Find where the given text appears and provide that cell's center as [x, y] coordinate. 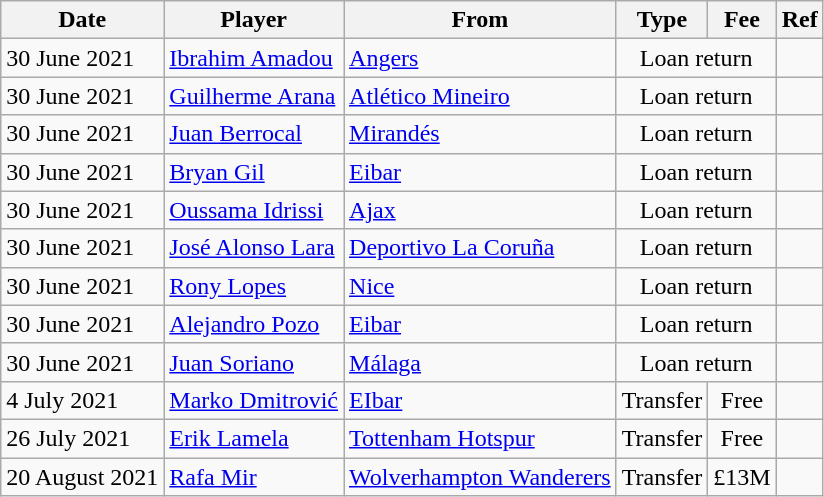
4 July 2021 [82, 400]
Tottenham Hotspur [480, 438]
From [480, 20]
Player [254, 20]
Málaga [480, 362]
Atlético Mineiro [480, 96]
Alejandro Pozo [254, 324]
Guilherme Arana [254, 96]
20 August 2021 [82, 477]
Type [662, 20]
Ajax [480, 210]
Ref [800, 20]
Oussama Idrissi [254, 210]
Rony Lopes [254, 286]
£13M [742, 477]
Nice [480, 286]
Bryan Gil [254, 172]
Ibrahim Amadou [254, 58]
Marko Dmitrović [254, 400]
Rafa Mir [254, 477]
José Alonso Lara [254, 248]
Juan Berrocal [254, 134]
Wolverhampton Wanderers [480, 477]
Date [82, 20]
Erik Lamela [254, 438]
Angers [480, 58]
26 July 2021 [82, 438]
EIbar [480, 400]
Fee [742, 20]
Juan Soriano [254, 362]
Deportivo La Coruña [480, 248]
Mirandés [480, 134]
